Identify which cell holds the provided text, then report its [X, Y] central coordinate. 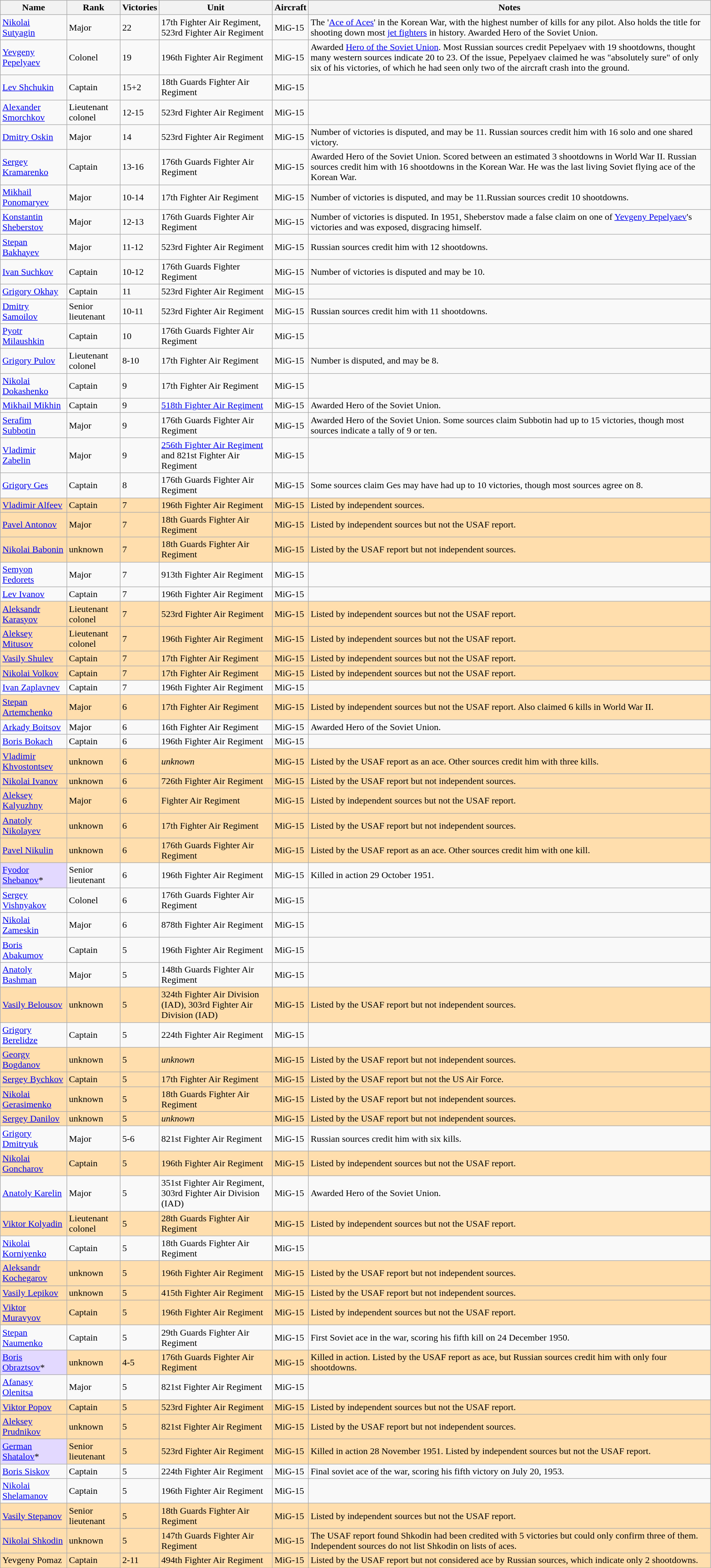
Ivan Zaplavnev [34, 688]
Aleksey Kalyuzhny [34, 800]
Grigory Dmitryuk [34, 1138]
Aleksey Mitusov [34, 638]
Nikolai Babonin [34, 550]
First Soviet ace in the war, scoring his fifth kill on 24 December 1950. [509, 1337]
Viktor Muravyov [34, 1313]
Number of victories is disputed, and may be 11. Russian sources credit him with 16 solo and one shared victory. [509, 137]
13-16 [140, 167]
Number of victories is disputed. In 1951, Sheberstov made a false claim on one of Yevgeny Pepelyaev's victories and was exposed, disgracing himself. [509, 222]
12-13 [140, 222]
Viktor Kolyadin [34, 1223]
11-12 [140, 247]
29th Guards Fighter Air Regiment [216, 1337]
Lev Ivanov [34, 594]
Georgy Bogdanov [34, 1060]
10-11 [140, 311]
Sergey Bychkov [34, 1079]
Nikolai Dokashenko [34, 386]
Boris Bokach [34, 742]
Nikolai Korniyenko [34, 1248]
Sergey Kramarenko [34, 167]
2-11 [140, 1560]
Killed in action. Listed by the USAF report as ace, but Russian sources credit him with only four shootdowns. [509, 1362]
Fighter Air Regiment [216, 800]
Yevgeny Pomaz [34, 1560]
10 [140, 336]
Nikolai Zameskin [34, 925]
Aircraft [291, 8]
Notes [509, 8]
Mikhail Ponomaryev [34, 197]
Russian sources credit him with 12 shootdowns. [509, 247]
Nikolai Shkodin [34, 1540]
Viktor Popov [34, 1407]
11 [140, 291]
Fyodor Shebanov* [34, 875]
28th Guards Fighter Air Regiment [216, 1223]
Afanasy Olenitsa [34, 1387]
Final soviet ace of the war, scoring his fifth victory on July 20, 1953. [509, 1471]
8 [140, 485]
Sergey Vishnyakov [34, 900]
Sergey Danilov [34, 1119]
Listed by the USAF report as an ace. Other sources credit him with one kill. [509, 850]
Victories [140, 8]
Dmitry Oskin [34, 137]
Vasily Lepikov [34, 1293]
Killed in action 29 October 1951. [509, 875]
10-14 [140, 197]
5-6 [140, 1138]
913th Fighter Air Regiment [216, 574]
Boris Obraztsov* [34, 1362]
German Shatalov* [34, 1452]
Boris Abakumov [34, 950]
Killed in action 28 November 1951. Listed by independent sources but not the USAF report. [509, 1452]
494th Fighter Air Regiment [216, 1560]
Unit [216, 8]
Aleksandr Karasyov [34, 614]
Vasily Stepanov [34, 1516]
Russian sources credit him with six kills. [509, 1138]
15+2 [140, 87]
Vasily Belousov [34, 1005]
Pavel Antonov [34, 524]
726th Fighter Air Regiment [216, 781]
256th Fighter Air Regiment and 821st Fighter Air Regiment [216, 455]
Rank [93, 8]
Nikolai Goncharov [34, 1164]
Lev Shchukin [34, 87]
Serafim Subbotin [34, 425]
Grigory Pulov [34, 361]
Pyotr Milaushkin [34, 336]
Yevgeny Pepelyaev [34, 57]
Grigory Okhay [34, 291]
10-12 [140, 271]
Aleksandr Kochegarov [34, 1273]
Number is disputed, and may be 8. [509, 361]
351st Fighter Air Regiment, 303rd Fighter Air Division (IAD) [216, 1193]
Nikolai Volkov [34, 673]
Name [34, 8]
Nikolai Gerasimenko [34, 1099]
518th Fighter Air Regiment [216, 406]
16th Fighter Air Regiment [216, 727]
14 [140, 137]
Nikolai Sutyagin [34, 28]
Mikhail Mikhin [34, 406]
Number of victories is disputed and may be 10. [509, 271]
324th Fighter Air Division (IAD), 303rd Fighter Air Division (IAD) [216, 1005]
Listed by the USAF report but not considered ace by Russian sources, which indicate only 2 shootdowns. [509, 1560]
Listed by the USAF report as an ace. Other sources credit him with three kills. [509, 761]
Grigory Ges [34, 485]
Anatoly Bashman [34, 975]
12-15 [140, 112]
Awarded Hero of the Soviet Union. Some sources claim Subbotin had up to 15 victories, though most sources indicate a tally of 9 or ten. [509, 425]
Russian sources credit him with 11 shootdowns. [509, 311]
Number of victories is disputed, and may be 11.Russian sources credit 10 shootdowns. [509, 197]
148th Guards Fighter Air Regiment [216, 975]
Nikolai Shelamanov [34, 1491]
Dmitry Samoilov [34, 311]
Stepan Naumenko [34, 1337]
Vladimir Alfeev [34, 505]
176th Guards Fighter Regiment [216, 271]
Some sources claim Ges may have had up to 10 victories, though most sources agree on 8. [509, 485]
4-5 [140, 1362]
Vasily Shulev [34, 658]
Pavel Nikulin [34, 850]
Arkady Boitsov [34, 727]
22 [140, 28]
Konstantin Sheberstov [34, 222]
Stepan Artemchenko [34, 707]
878th Fighter Air Regiment [216, 925]
8-10 [140, 361]
415th Fighter Air Regiment [216, 1293]
Listed by the USAF report but not the US Air Force. [509, 1079]
Aleksey Prudnikov [34, 1427]
19 [140, 57]
17th Fighter Air Regiment, 523rd Fighter Air Regiment [216, 28]
Anatoly Karelin [34, 1193]
Anatoly Nikolayev [34, 826]
Alexander Smorchkov [34, 112]
Listed by independent sources but not the USAF report. Also claimed 6 kills in World War II. [509, 707]
Semyon Fedorets [34, 574]
147th Guards Fighter Air Regiment [216, 1540]
Vladimir Khvostontsev [34, 761]
Boris Siskov [34, 1471]
Nikolai Ivanov [34, 781]
Listed by independent sources. [509, 505]
Grigory Berelidze [34, 1034]
Vladimir Zabelin [34, 455]
Stepan Bakhayev [34, 247]
Ivan Suchkov [34, 271]
